Scan for the cell matching the given text and deliver its [x, y] coordinate at center. 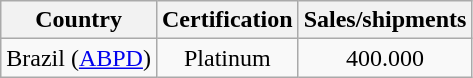
Country [79, 20]
400.000 [385, 58]
Certification [227, 20]
Platinum [227, 58]
Sales/shipments [385, 20]
Brazil (ABPD) [79, 58]
